For the text-containing cell, return its midpoint in (X, Y) coordinate format. 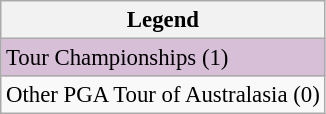
Other PGA Tour of Australasia (0) (163, 95)
Legend (163, 20)
Tour Championships (1) (163, 58)
